Detect which cell encompasses the target text, then output its (x, y) center coordinate. 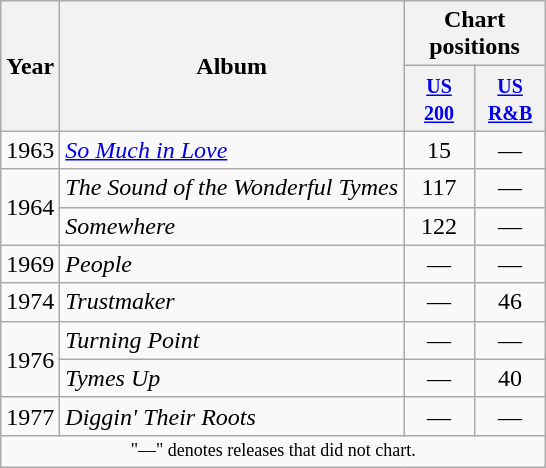
1964 (30, 207)
15 (440, 150)
The Sound of the Wonderful Tymes (232, 188)
46 (510, 302)
122 (440, 226)
"—" denotes releases that did not chart. (274, 450)
1976 (30, 359)
1977 (30, 416)
Year (30, 66)
40 (510, 378)
Album (232, 66)
Chart positions (475, 34)
People (232, 264)
Turning Point (232, 340)
117 (440, 188)
Trustmaker (232, 302)
1974 (30, 302)
1969 (30, 264)
US 200 (440, 98)
Tymes Up (232, 378)
Diggin' Their Roots (232, 416)
So Much in Love (232, 150)
1963 (30, 150)
Somewhere (232, 226)
US R&B (510, 98)
